Pinpoint the cell where the given text exists, returning its (X, Y) midpoint coordinate. 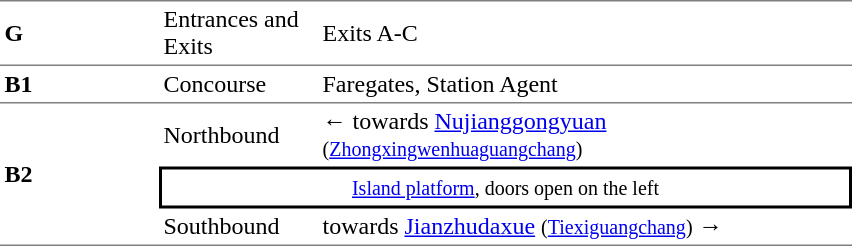
← towards Nujianggongyuan (Zhongxingwenhuaguangchang) (585, 136)
G (80, 33)
B1 (80, 85)
Concourse (238, 85)
Southbound (238, 227)
Island platform, doors open on the left (506, 187)
Entrances and Exits (238, 33)
B2 (80, 175)
Faregates, Station Agent (585, 85)
towards Jianzhudaxue (Tiexiguangchang) → (585, 227)
Northbound (238, 136)
Exits A-C (585, 33)
